Determine the [X, Y] coordinate at the center of the cell enclosing the given text.  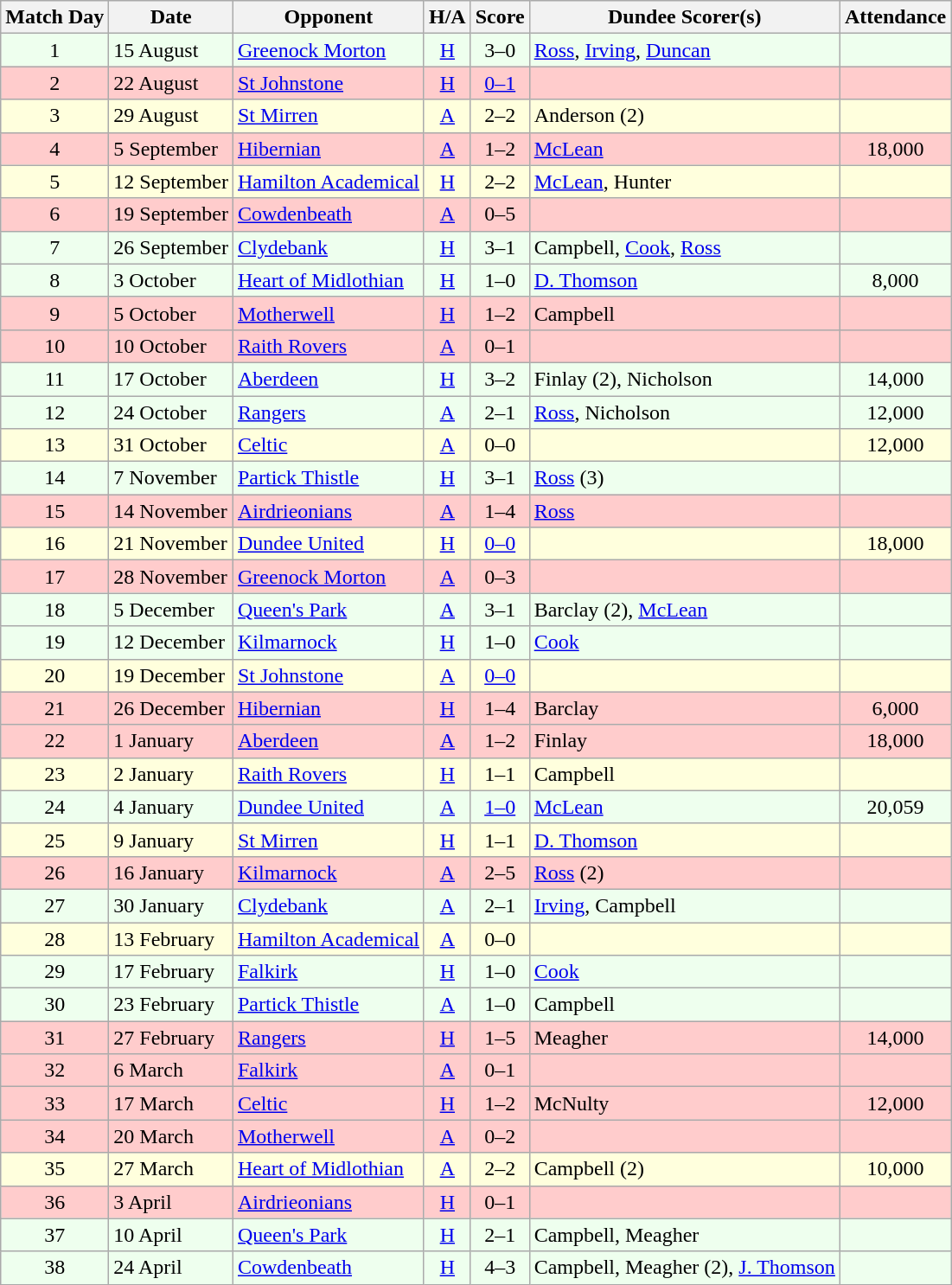
26 December [171, 708]
1–5 [500, 1038]
McNulty [685, 1103]
11 [55, 379]
13 [55, 445]
19 December [171, 675]
Finlay (2), Nicholson [685, 379]
26 September [171, 247]
17 March [171, 1103]
7 [55, 247]
29 [55, 972]
25 [55, 840]
28 November [171, 577]
4 [55, 149]
37 [55, 1235]
Match Day [55, 17]
Date [171, 17]
17 February [171, 972]
1 [55, 50]
33 [55, 1103]
0–3 [500, 577]
6 [55, 214]
16 [55, 544]
9 [55, 313]
3 October [171, 280]
4–3 [500, 1268]
5 [55, 182]
22 August [171, 83]
27 February [171, 1038]
McLean, Hunter [685, 182]
34 [55, 1136]
0–2 [500, 1136]
3 [55, 116]
10 April [171, 1235]
2 January [171, 774]
22 [55, 741]
Opponent [329, 17]
24 [55, 807]
Barclay (2), McLean [685, 610]
15 [55, 511]
Campbell, Cook, Ross [685, 247]
14 November [171, 511]
2 [55, 83]
16 January [171, 873]
14 [55, 478]
19 September [171, 214]
30 January [171, 905]
35 [55, 1169]
12 September [171, 182]
3 April [171, 1202]
Campbell, Meagher [685, 1235]
12 December [171, 642]
28 [55, 938]
36 [55, 1202]
30 [55, 1005]
Campbell (2) [685, 1169]
Ross [685, 511]
24 April [171, 1268]
29 August [171, 116]
7 November [171, 478]
Finlay [685, 741]
H/A [447, 17]
3–2 [500, 379]
Barclay [685, 708]
Ross, Nicholson [685, 412]
18 [55, 610]
17 October [171, 379]
10 October [171, 346]
38 [55, 1268]
Score [500, 17]
1 January [171, 741]
15 August [171, 50]
10 [55, 346]
17 [55, 577]
12 [55, 412]
Ross (3) [685, 478]
Meagher [685, 1038]
20,059 [895, 807]
8,000 [895, 280]
20 [55, 675]
6,000 [895, 708]
3–0 [500, 50]
5 October [171, 313]
13 February [171, 938]
21 [55, 708]
5 September [171, 149]
Ross, Irving, Duncan [685, 50]
21 November [171, 544]
23 [55, 774]
Attendance [895, 17]
6 March [171, 1071]
4 January [171, 807]
Dundee Scorer(s) [685, 17]
20 March [171, 1136]
9 January [171, 840]
31 October [171, 445]
27 March [171, 1169]
26 [55, 873]
Anderson (2) [685, 116]
0–5 [500, 214]
Irving, Campbell [685, 905]
19 [55, 642]
Ross (2) [685, 873]
5 December [171, 610]
2–5 [500, 873]
10,000 [895, 1169]
31 [55, 1038]
32 [55, 1071]
23 February [171, 1005]
Campbell, Meagher (2), J. Thomson [685, 1268]
8 [55, 280]
24 October [171, 412]
27 [55, 905]
